Return the (x, y) coordinate for the center point of the cell that contains the specified text.  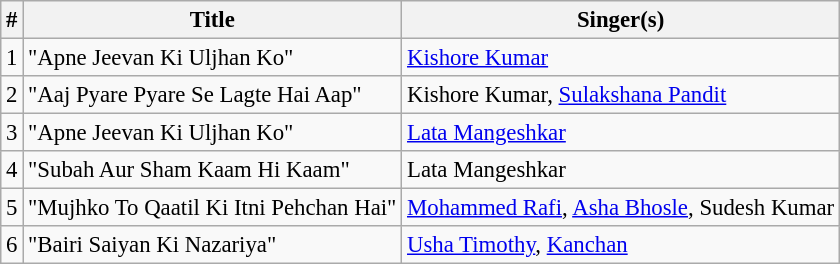
4 (12, 170)
"Subah Aur Sham Kaam Hi Kaam" (212, 170)
3 (12, 133)
Title (212, 20)
"Mujhko To Qaatil Ki Itni Pehchan Hai" (212, 208)
"Aaj Pyare Pyare Se Lagte Hai Aap" (212, 95)
# (12, 20)
Kishore Kumar (621, 58)
Mohammed Rafi, Asha Bhosle, Sudesh Kumar (621, 208)
6 (12, 245)
Kishore Kumar, Sulakshana Pandit (621, 95)
5 (12, 208)
Usha Timothy, Kanchan (621, 245)
"Bairi Saiyan Ki Nazariya" (212, 245)
1 (12, 58)
Singer(s) (621, 20)
2 (12, 95)
